Pinpoint the cell where the given text exists, returning its [x, y] midpoint coordinate. 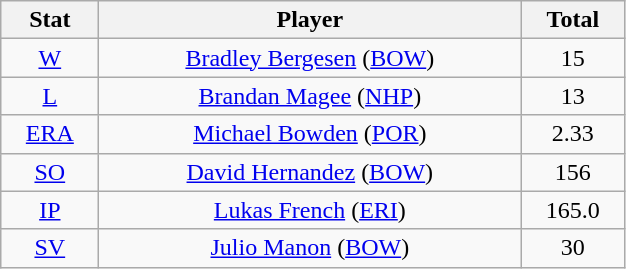
Brandan Magee (NHP) [310, 96]
W [50, 58]
13 [573, 96]
Julio Manon (BOW) [310, 248]
Lukas French (ERI) [310, 210]
SO [50, 172]
David Hernandez (BOW) [310, 172]
Stat [50, 20]
ERA [50, 134]
Michael Bowden (POR) [310, 134]
Bradley Bergesen (BOW) [310, 58]
L [50, 96]
15 [573, 58]
2.33 [573, 134]
30 [573, 248]
IP [50, 210]
Total [573, 20]
SV [50, 248]
156 [573, 172]
165.0 [573, 210]
Player [310, 20]
